From the cell containing the given text, extract its center point as (x, y) coordinate. 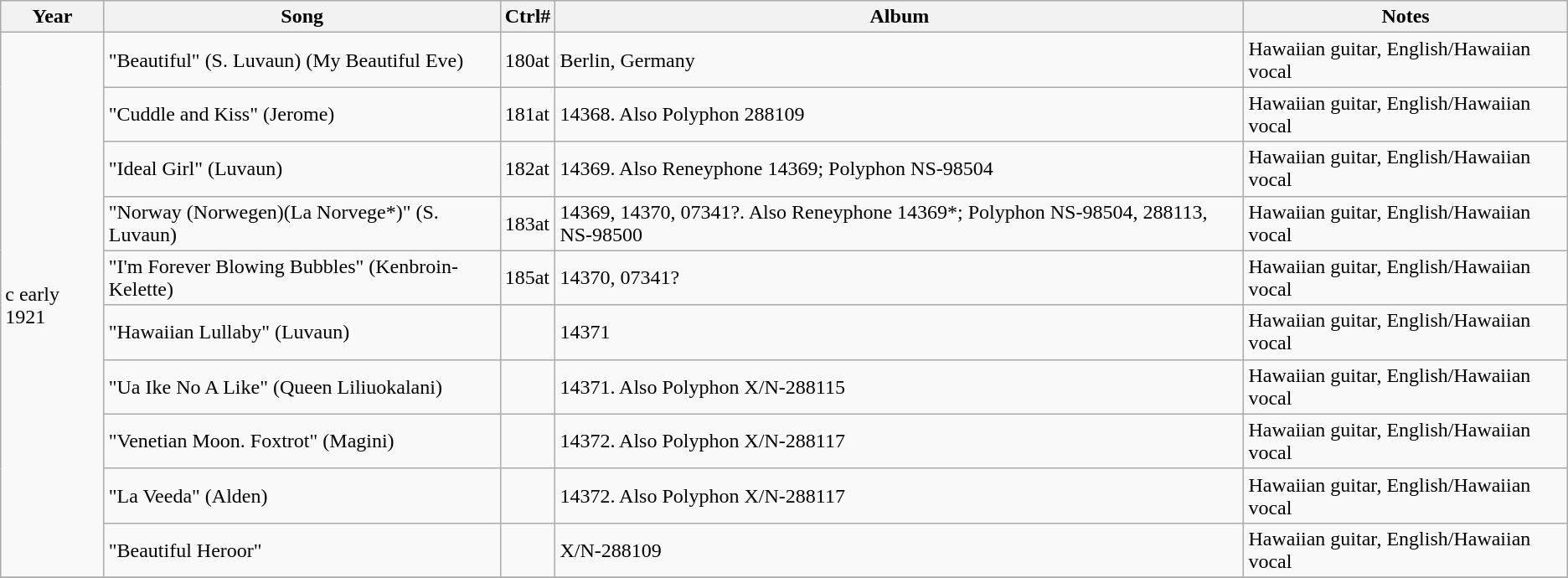
Notes (1406, 17)
Year (52, 17)
"Venetian Moon. Foxtrot" (Magini) (302, 441)
Album (900, 17)
"Beautiful" (S. Luvaun) (My Beautiful Eve) (302, 60)
"Ua Ike No A Like" (Queen Liliuokalani) (302, 387)
Berlin, Germany (900, 60)
"Ideal Girl" (Luvaun) (302, 169)
14371 (900, 332)
185at (528, 278)
X/N-288109 (900, 550)
14370, 07341? (900, 278)
14369, 14370, 07341?. Also Reneyphone 14369*; Polyphon NS-98504, 288113, NS-98500 (900, 223)
"Cuddle and Kiss" (Jerome) (302, 114)
180at (528, 60)
181at (528, 114)
"La Veeda" (Alden) (302, 496)
c early 1921 (52, 305)
Ctrl# (528, 17)
14369. Also Reneyphone 14369; Polyphon NS-98504 (900, 169)
"I'm Forever Blowing Bubbles" (Kenbroin-Kelette) (302, 278)
Song (302, 17)
"Norway (Norwegen)(La Norvege*)" (S. Luvaun) (302, 223)
14368. Also Polyphon 288109 (900, 114)
183at (528, 223)
182at (528, 169)
"Beautiful Heroor" (302, 550)
14371. Also Polyphon X/N-288115 (900, 387)
"Hawaiian Lullaby" (Luvaun) (302, 332)
